Return the [X, Y] coordinate for the center point of the cell that contains the specified text.  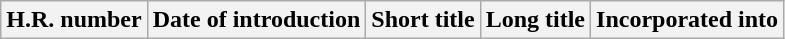
Date of introduction [256, 20]
Incorporated into [688, 20]
H.R. number [74, 20]
Short title [423, 20]
Long title [535, 20]
